For the text-containing cell, return its midpoint in (x, y) coordinate format. 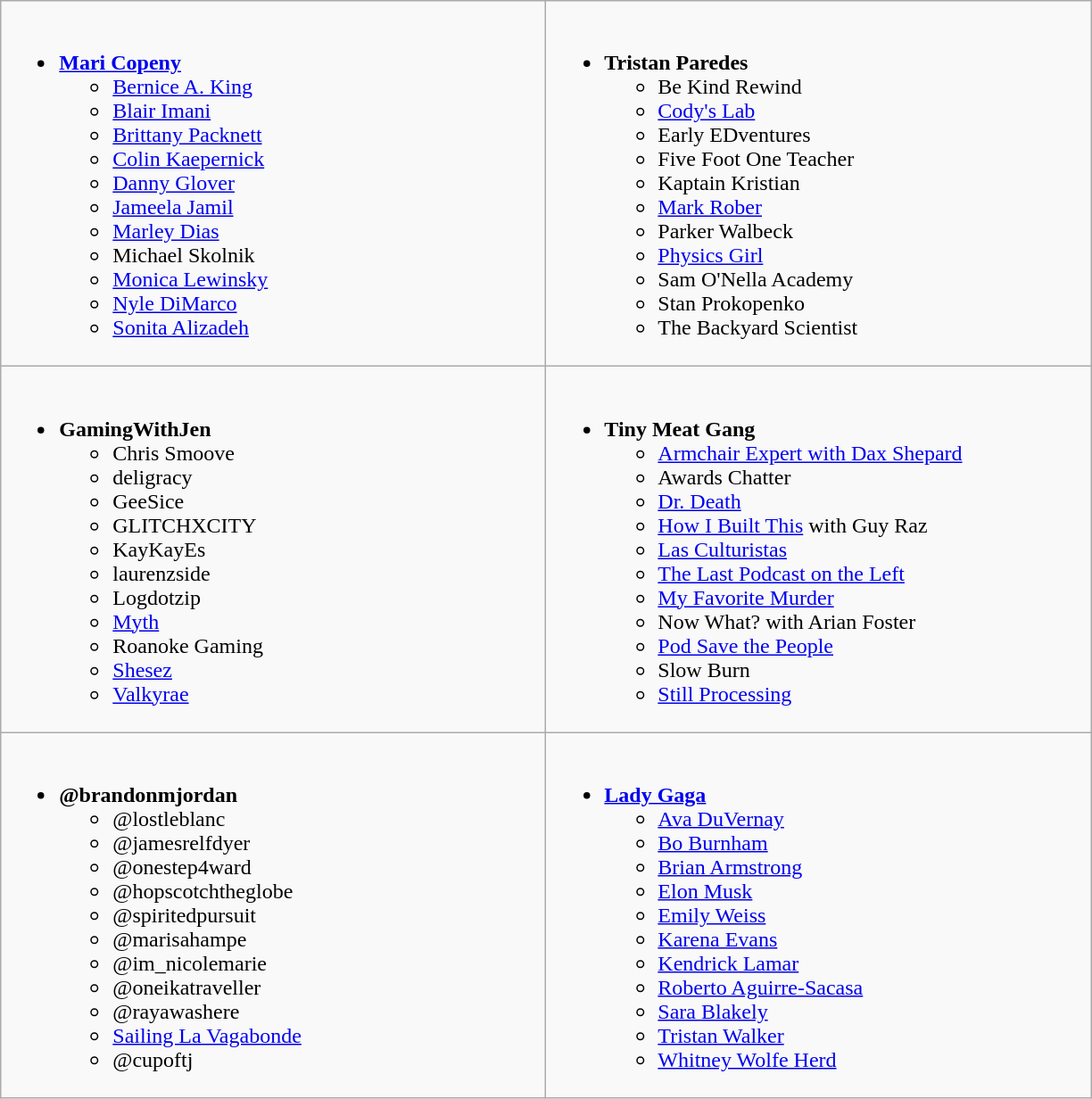
GamingWithJenChris SmoovedeligracyGeeSiceGLITCHXCITYKayKayEslaurenzsideLogdotzipMythRoanoke GamingShesezValkyrae (273, 549)
